Pinpoint the cell where the given text exists, returning its (X, Y) midpoint coordinate. 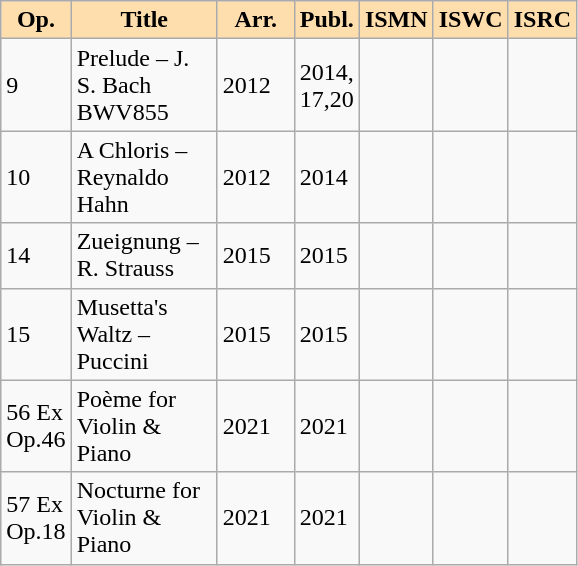
2014 (326, 177)
9 (36, 85)
Publ. (326, 20)
10 (36, 177)
14 (36, 256)
2014,17,20 (326, 85)
Op. (36, 20)
A Chloris – Reynaldo Hahn (144, 177)
Poème for Violin & Piano (144, 426)
56 Ex Op.46 (36, 426)
Zueignung – R. Strauss (144, 256)
15 (36, 334)
Musetta's Waltz – Puccini (144, 334)
Title (144, 20)
Nocturne for Violin & Piano (144, 518)
Prelude – J. S. Bach BWV855 (144, 85)
ISWC (470, 20)
57 Ex Op.18 (36, 518)
ISMN (396, 20)
ISRC (542, 20)
Arr. (256, 20)
